Detect which cell encompasses the target text, then output its (x, y) center coordinate. 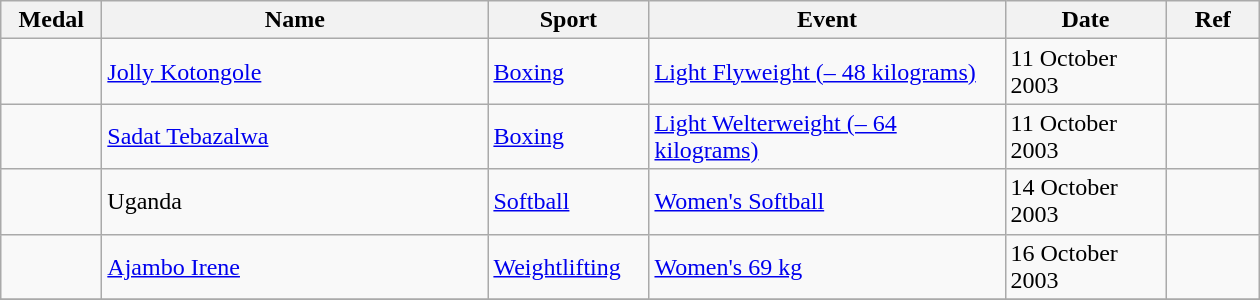
Ajambo Irene (295, 266)
Light Welterweight (– 64 kilograms) (827, 136)
Name (295, 20)
Weightlifting (568, 266)
Event (827, 20)
16 October 2003 (1086, 266)
Women's Softball (827, 202)
Date (1086, 20)
Uganda (295, 202)
Women's 69 kg (827, 266)
Jolly Kotongole (295, 72)
Sport (568, 20)
Medal (52, 20)
Softball (568, 202)
Light Flyweight (– 48 kilograms) (827, 72)
Sadat Tebazalwa (295, 136)
14 October 2003 (1086, 202)
Ref (1213, 20)
